Locate the cell with the specified text and output its [X, Y] center coordinate. 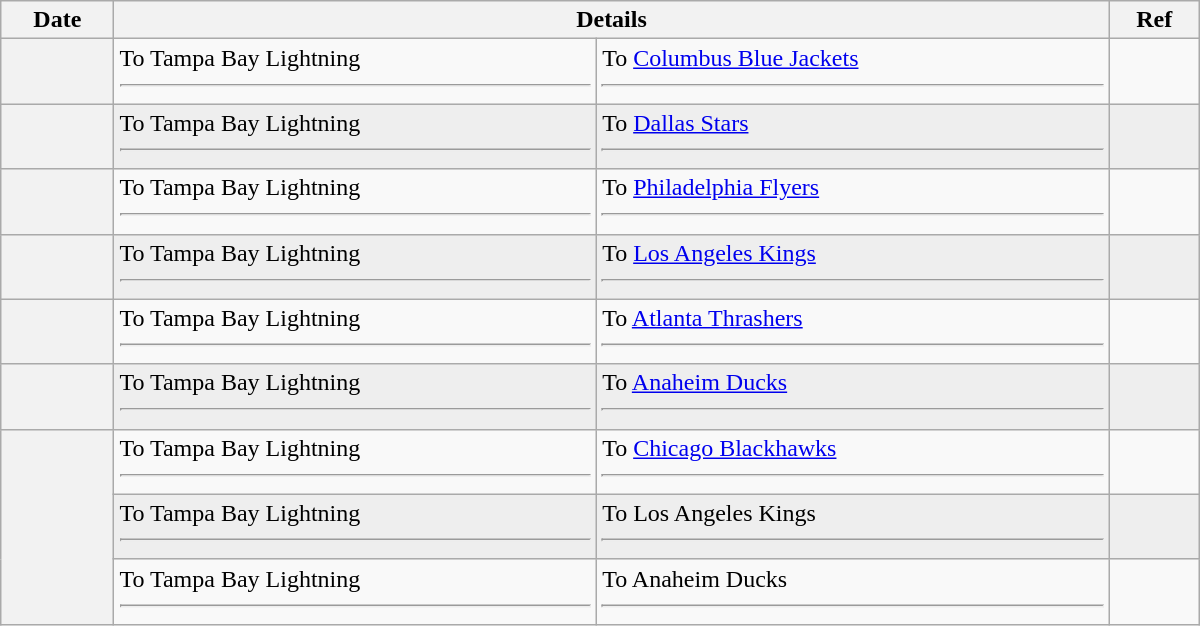
Details [612, 20]
Ref [1154, 20]
To Chicago Blackhawks [853, 462]
To Atlanta Thrashers [853, 332]
To Philadelphia Flyers [853, 202]
Date [58, 20]
To Dallas Stars [853, 136]
To Columbus Blue Jackets [853, 72]
